Capture the cell that displays the provided text and extract its [X, Y] central coordinate. 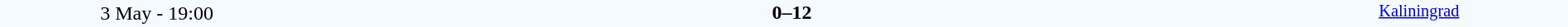
3 May - 19:00 [157, 13]
0–12 [791, 12]
Kaliningrad [1419, 13]
